Pinpoint the cell where the given text exists, returning its (x, y) midpoint coordinate. 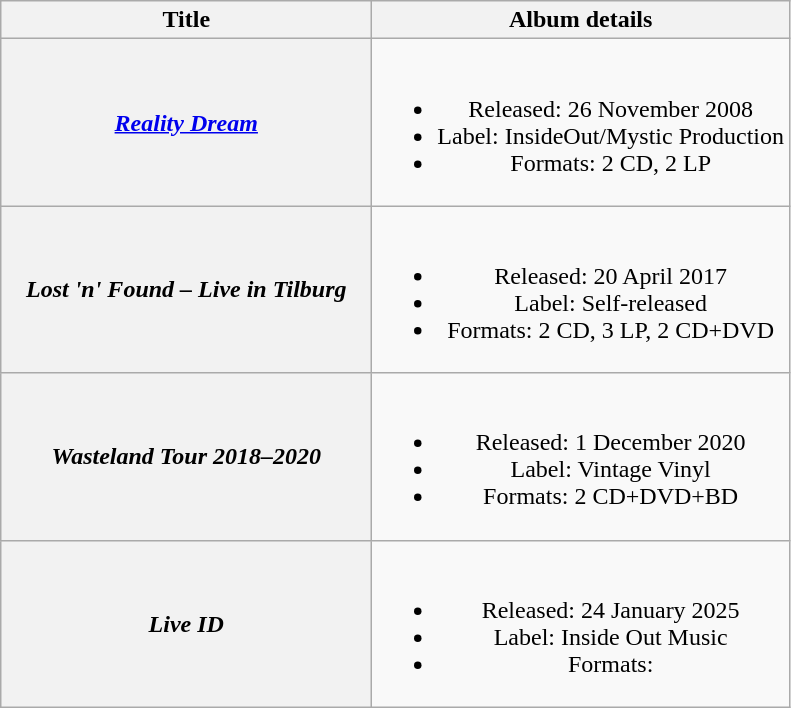
Released: 26 November 2008Label: InsideOut/Mystic ProductionFormats: 2 CD, 2 LP (581, 122)
Reality Dream (186, 122)
Released: 20 April 2017Label: Self-releasedFormats: 2 CD, 3 LP, 2 CD+DVD (581, 290)
Lost 'n' Found – Live in Tilburg (186, 290)
Live ID (186, 624)
Wasteland Tour 2018–2020 (186, 456)
Released: 24 January 2025Label: Inside Out MusicFormats: (581, 624)
Album details (581, 20)
Title (186, 20)
Released: 1 December 2020Label: Vintage VinylFormats: 2 CD+DVD+BD (581, 456)
